Output the [x, y] coordinate of the center of the cell containing the given text.  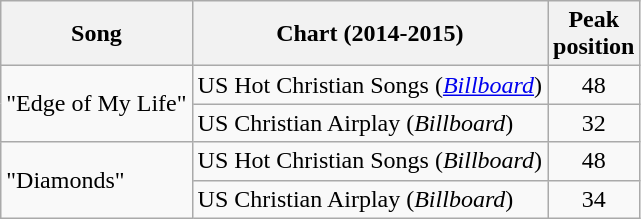
34 [594, 199]
Song [96, 34]
Peakposition [594, 34]
"Diamonds" [96, 180]
32 [594, 123]
"Edge of My Life" [96, 104]
Chart (2014-2015) [370, 34]
